Capture the cell that displays the provided text and extract its (X, Y) central coordinate. 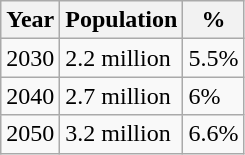
Population (122, 20)
% (214, 20)
2040 (30, 96)
Year (30, 20)
2030 (30, 58)
2050 (30, 134)
6.6% (214, 134)
5.5% (214, 58)
2.7 million (122, 96)
2.2 million (122, 58)
6% (214, 96)
3.2 million (122, 134)
